Extract the [X, Y] coordinate from the center of the cell holding the provided text.  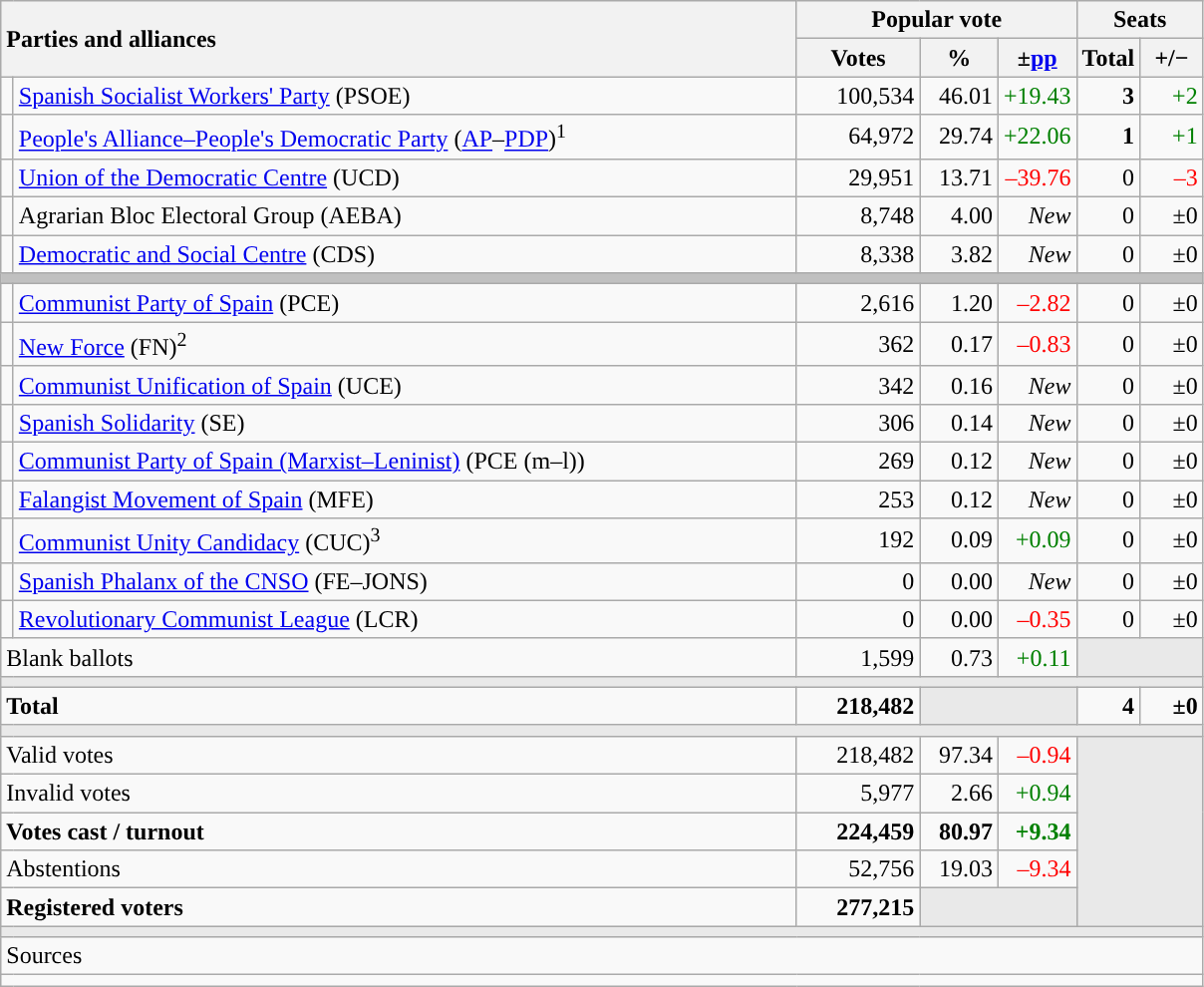
4 [1108, 706]
253 [858, 499]
Communist Unity Candidacy (CUC)3 [405, 540]
80.97 [959, 831]
Revolutionary Communist League (LCR) [405, 619]
29.74 [959, 138]
–0.94 [1037, 756]
269 [858, 461]
100,534 [858, 96]
3 [1108, 96]
192 [858, 540]
Votes [858, 58]
2,616 [858, 303]
2.66 [959, 794]
–3 [1172, 177]
Parties and alliances [399, 39]
8,748 [858, 216]
97.34 [959, 756]
New Force (FN)2 [405, 345]
–0.83 [1037, 345]
Communist Unification of Spain (UCE) [405, 385]
46.01 [959, 96]
1,599 [858, 657]
0.14 [959, 423]
Popular vote [937, 20]
306 [858, 423]
% [959, 58]
Abstentions [399, 869]
Spanish Solidarity (SE) [405, 423]
+19.43 [1037, 96]
0.09 [959, 540]
3.82 [959, 254]
19.03 [959, 869]
Spanish Socialist Workers' Party (PSOE) [405, 96]
5,977 [858, 794]
+22.06 [1037, 138]
52,756 [858, 869]
+9.34 [1037, 831]
+0.11 [1037, 657]
±pp [1037, 58]
0.17 [959, 345]
Votes cast / turnout [399, 831]
277,215 [858, 907]
–0.35 [1037, 619]
Valid votes [399, 756]
64,972 [858, 138]
+2 [1172, 96]
+/− [1172, 58]
1 [1108, 138]
0.16 [959, 385]
Communist Party of Spain (Marxist–Leninist) (PCE (m–l)) [405, 461]
4.00 [959, 216]
Agrarian Bloc Electoral Group (AEBA) [405, 216]
29,951 [858, 177]
+0.94 [1037, 794]
13.71 [959, 177]
–39.76 [1037, 177]
Falangist Movement of Spain (MFE) [405, 499]
224,459 [858, 831]
Registered voters [399, 907]
Invalid votes [399, 794]
Communist Party of Spain (PCE) [405, 303]
362 [858, 345]
Blank ballots [399, 657]
Sources [602, 956]
8,338 [858, 254]
Spanish Phalanx of the CNSO (FE–JONS) [405, 581]
Seats [1140, 20]
342 [858, 385]
+0.09 [1037, 540]
People's Alliance–People's Democratic Party (AP–PDP)1 [405, 138]
+1 [1172, 138]
1.20 [959, 303]
–2.82 [1037, 303]
–9.34 [1037, 869]
Democratic and Social Centre (CDS) [405, 254]
Union of the Democratic Centre (UCD) [405, 177]
0.73 [959, 657]
